Pinpoint the cell where the given text exists, returning its (X, Y) midpoint coordinate. 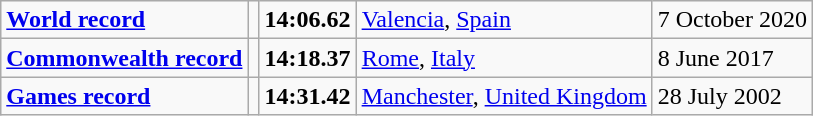
Games record (124, 96)
14:06.62 (308, 20)
Commonwealth record (124, 58)
Valencia, Spain (504, 20)
Rome, Italy (504, 58)
8 June 2017 (732, 58)
7 October 2020 (732, 20)
World record (124, 20)
14:31.42 (308, 96)
Manchester, United Kingdom (504, 96)
28 July 2002 (732, 96)
14:18.37 (308, 58)
